Capture the cell that displays the provided text and extract its [x, y] central coordinate. 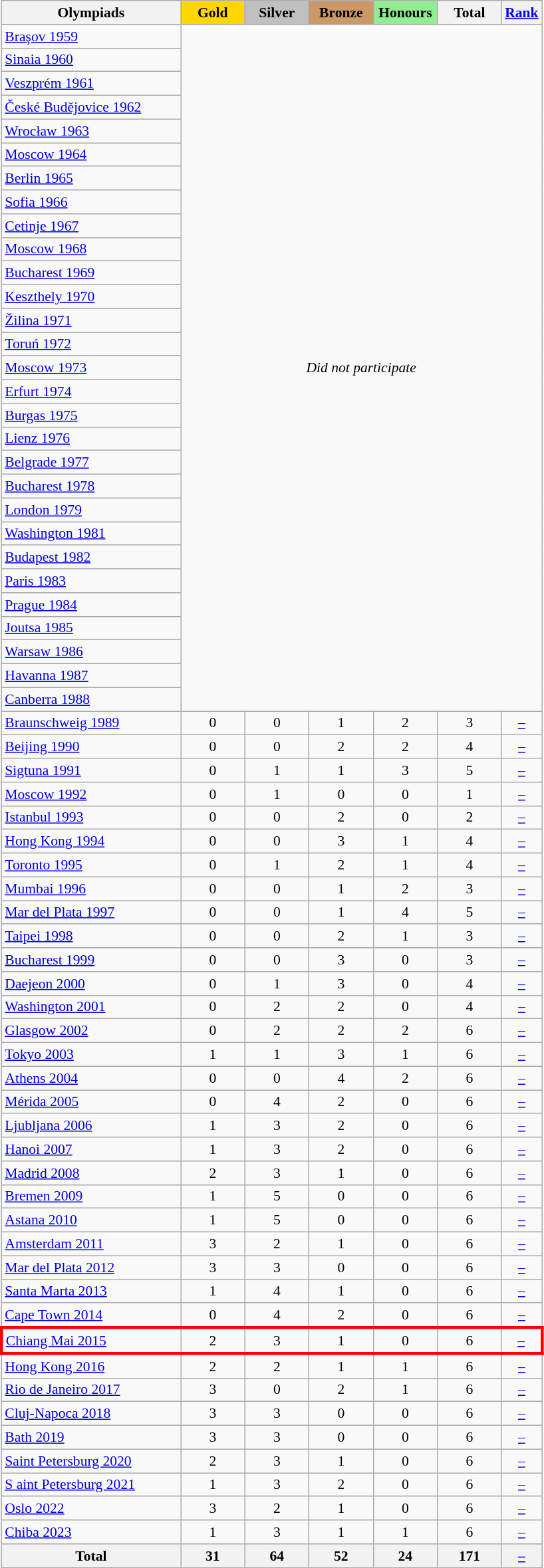
Amsterdam 2011 [90, 1244]
Mar del Plata 2012 [90, 1268]
Tokyo 2003 [90, 1055]
31 [213, 1556]
Bremen 2009 [90, 1196]
171 [470, 1556]
Burgas 1975 [90, 415]
64 [277, 1556]
Veszprém 1961 [90, 84]
Prague 1984 [90, 605]
52 [342, 1556]
Washington 2001 [90, 1007]
Taipei 1998 [90, 937]
Gold [213, 13]
Bronze [342, 13]
Hong Kong 1994 [90, 841]
Mumbai 1996 [90, 889]
Chiba 2023 [90, 1532]
Bucharest 1999 [90, 960]
Warsaw 1986 [90, 652]
Sinaia 1960 [90, 60]
Keszthely 1970 [90, 297]
Žilina 1971 [90, 320]
České Budějovice 1962 [90, 108]
Santa Marta 2013 [90, 1291]
Havanna 1987 [90, 676]
Erfurt 1974 [90, 392]
Daejeon 2000 [90, 984]
Bucharest 1969 [90, 273]
Budapest 1982 [90, 558]
Cluj-Napoca 2018 [90, 1414]
Braşov 1959 [90, 37]
Honours [406, 13]
Hong Kong 2016 [90, 1365]
Lienz 1976 [90, 439]
Ljubljana 2006 [90, 1126]
Astana 2010 [90, 1220]
Did not participate [362, 368]
Joutsa 1985 [90, 628]
24 [406, 1556]
Bath 2019 [90, 1438]
Cape Town 2014 [90, 1316]
Athens 2004 [90, 1078]
Sigtuna 1991 [90, 770]
Mérida 2005 [90, 1102]
Toruń 1972 [90, 344]
Hanoi 2007 [90, 1149]
Paris 1983 [90, 581]
Wrocław 1963 [90, 131]
London 1979 [90, 510]
Berlin 1965 [90, 179]
Istanbul 1993 [90, 818]
Toronto 1995 [90, 865]
Belgrade 1977 [90, 463]
Chiang Mai 2015 [90, 1341]
Silver [277, 13]
Olympiads [90, 13]
Washington 1981 [90, 534]
Oslo 2022 [90, 1509]
Moscow 1968 [90, 249]
Rio de Janeiro 2017 [90, 1390]
Saint Petersburg 2020 [90, 1461]
Bucharest 1978 [90, 487]
Rank [521, 13]
Glasgow 2002 [90, 1031]
Moscow 1973 [90, 368]
Mar del Plata 1997 [90, 913]
Braunschweig 1989 [90, 723]
S aint Petersburg 2021 [90, 1485]
Sofia 1966 [90, 202]
Canberra 1988 [90, 699]
Moscow 1964 [90, 155]
Madrid 2008 [90, 1173]
Beijing 1990 [90, 747]
Moscow 1992 [90, 794]
Cetinje 1967 [90, 226]
